Pinpoint the cell where the given text exists, returning its [x, y] midpoint coordinate. 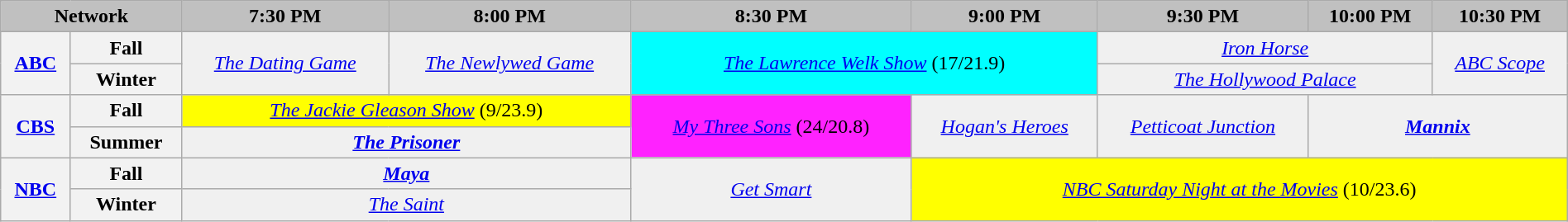
Get Smart [771, 189]
Iron Horse [1265, 48]
The Dating Game [285, 64]
10:30 PM [1500, 17]
9:00 PM [1004, 17]
7:30 PM [285, 17]
Network [91, 17]
8:30 PM [771, 17]
ABC [36, 64]
ABC Scope [1500, 64]
The Lawrence Welk Show (17/21.9) [865, 64]
NBC Saturday Night at the Movies (10/23.6) [1239, 189]
NBC [36, 189]
The Saint [407, 205]
The Prisoner [407, 142]
My Three Sons (24/20.8) [771, 126]
The Jackie Gleason Show (9/23.9) [407, 111]
Maya [407, 173]
The Newlywed Game [509, 64]
Mannix [1437, 126]
8:00 PM [509, 17]
The Hollywood Palace [1265, 79]
Hogan's Heroes [1004, 126]
Summer [126, 142]
Petticoat Junction [1202, 126]
CBS [36, 126]
10:00 PM [1370, 17]
9:30 PM [1202, 17]
